Detect which cell encompasses the target text, then output its (x, y) center coordinate. 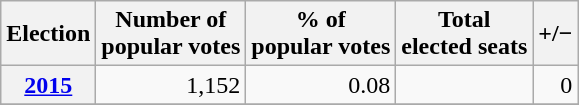
Totalelected seats (464, 34)
2015 (48, 85)
Number ofpopular votes (171, 34)
0.08 (321, 85)
% ofpopular votes (321, 34)
+/− (556, 34)
0 (556, 85)
Election (48, 34)
1,152 (171, 85)
